Determine the [x, y] coordinate at the center of the cell enclosing the given text.  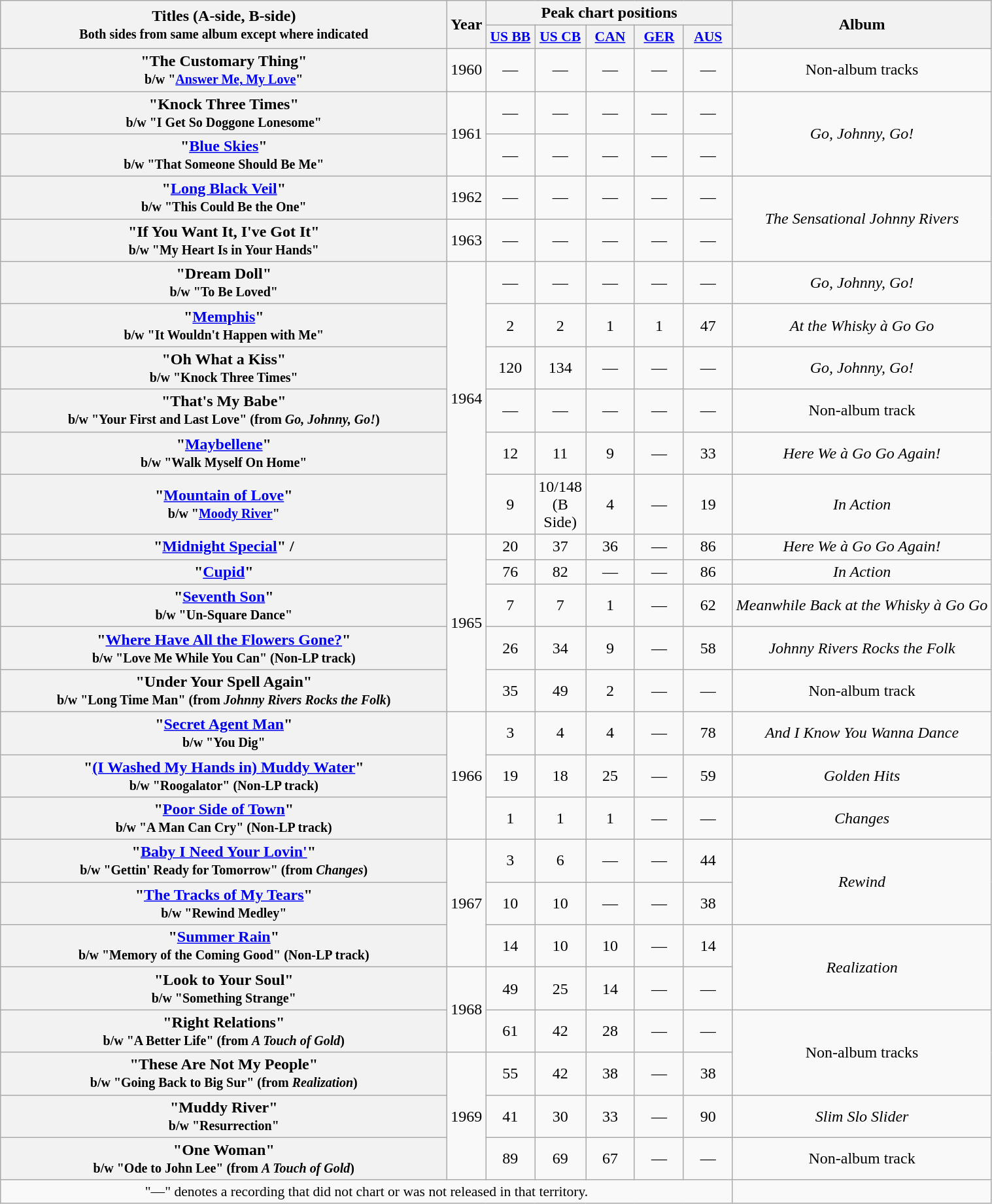
12 [510, 453]
36 [611, 547]
11 [560, 453]
"Long Black Veil"b/w "This Could Be the One" [224, 198]
Rewind [862, 882]
At the Whisky à Go Go [862, 326]
1968 [467, 1010]
"Right Relations"b/w "A Better Life" (from A Touch of Gold) [224, 1031]
1962 [467, 198]
47 [708, 326]
89 [510, 1159]
1966 [467, 776]
"Memphis"b/w "It Wouldn't Happen with Me" [224, 326]
"Seventh Son"b/w "Un-Square Dance" [224, 606]
"If You Want It, I've Got It"b/w "My Heart Is in Your Hands" [224, 241]
62 [708, 606]
Golden Hits [862, 776]
Year [467, 25]
35 [510, 691]
"Poor Side of Town"b/w "A Man Can Cry" (Non-LP track) [224, 819]
"Knock Three Times"b/w "I Get So Doggone Lonesome" [224, 112]
US BB [510, 37]
Titles (A-side, B-side)Both sides from same album except where indicated [224, 25]
Johnny Rivers Rocks the Folk [862, 647]
44 [708, 861]
"Look to Your Soul"b/w "Something Strange" [224, 989]
"The Customary Thing"b/w "Answer Me, My Love" [224, 69]
"Secret Agent Man"b/w "You Dig" [224, 732]
The Sensational Johnny Rivers [862, 219]
30 [560, 1116]
55 [510, 1074]
"That's My Babe"b/w "Your First and Last Love" (from Go, Johnny, Go!) [224, 411]
58 [708, 647]
Realization [862, 967]
26 [510, 647]
82 [560, 572]
US CB [560, 37]
34 [560, 647]
1960 [467, 69]
"Blue Skies"b/w "That Someone Should Be Me" [224, 156]
"The Tracks of My Tears"b/w "Rewind Medley" [224, 904]
120 [510, 368]
28 [611, 1031]
37 [560, 547]
18 [560, 776]
"(I Washed My Hands in) Muddy Water"b/w "Roogalator" (Non-LP track) [224, 776]
41 [510, 1116]
1964 [467, 398]
And I Know You Wanna Dance [862, 732]
Slim Slo Slider [862, 1116]
"These Are Not My People"b/w "Going Back to Big Sur" (from Realization) [224, 1074]
59 [708, 776]
10/148 (B Side) [560, 504]
90 [708, 1116]
1969 [467, 1116]
"—" denotes a recording that did not chart or was not released in that territory. [366, 1192]
Meanwhile Back at the Whisky à Go Go [862, 606]
"Muddy River"b/w "Resurrection" [224, 1116]
"Under Your Spell Again"b/w "Long Time Man" (from Johnny Rivers Rocks the Folk) [224, 691]
"Where Have All the Flowers Gone?"b/w "Love Me While You Can" (Non-LP track) [224, 647]
1961 [467, 134]
6 [560, 861]
20 [510, 547]
1965 [467, 623]
Album [862, 25]
69 [560, 1159]
"Summer Rain"b/w "Memory of the Coming Good" (Non-LP track) [224, 946]
"Oh What a Kiss"b/w "Knock Three Times" [224, 368]
1967 [467, 904]
61 [510, 1031]
"Maybellene"b/w "Walk Myself On Home" [224, 453]
134 [560, 368]
"Mountain of Love"b/w "Moody River" [224, 504]
1963 [467, 241]
Peak chart positions [609, 13]
"Cupid" [224, 572]
67 [611, 1159]
"Midnight Special" / [224, 547]
AUS [708, 37]
78 [708, 732]
"Dream Doll"b/w "To Be Loved" [224, 283]
Changes [862, 819]
"Baby I Need Your Lovin'"b/w "Gettin' Ready for Tomorrow" (from Changes) [224, 861]
76 [510, 572]
CAN [611, 37]
"One Woman"b/w "Ode to John Lee" (from A Touch of Gold) [224, 1159]
GER [659, 37]
